Search for the cell housing the specified text and yield its (x, y) center coordinate. 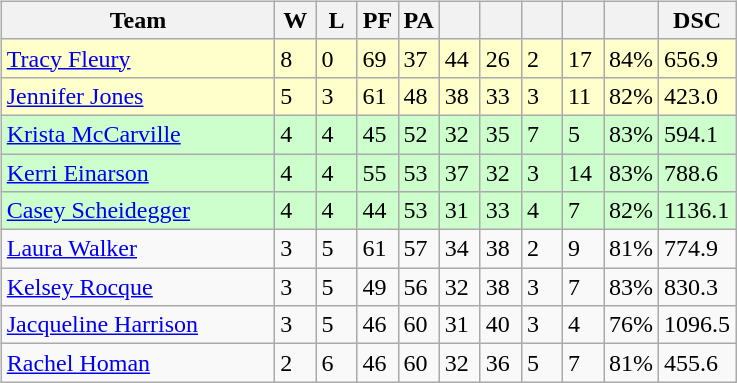
1096.5 (698, 325)
1136.1 (698, 211)
PF (378, 20)
Kerri Einarson (138, 173)
11 (582, 96)
PA (418, 20)
69 (378, 58)
14 (582, 173)
6 (336, 363)
48 (418, 96)
Kelsey Rocque (138, 287)
Team (138, 20)
774.9 (698, 249)
455.6 (698, 363)
0 (336, 58)
830.3 (698, 287)
84% (632, 58)
76% (632, 325)
Laura Walker (138, 249)
56 (418, 287)
656.9 (698, 58)
8 (296, 58)
55 (378, 173)
17 (582, 58)
Jennifer Jones (138, 96)
52 (418, 134)
594.1 (698, 134)
49 (378, 287)
40 (500, 325)
Rachel Homan (138, 363)
Krista McCarville (138, 134)
36 (500, 363)
Jacqueline Harrison (138, 325)
26 (500, 58)
Tracy Fleury (138, 58)
34 (460, 249)
423.0 (698, 96)
L (336, 20)
W (296, 20)
788.6 (698, 173)
57 (418, 249)
Casey Scheidegger (138, 211)
9 (582, 249)
45 (378, 134)
DSC (698, 20)
35 (500, 134)
